Return (X, Y) of the center of cell containing provided text 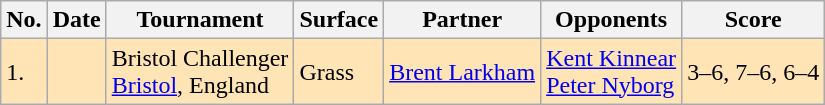
1. (24, 72)
Date (76, 20)
Opponents (612, 20)
Tournament (200, 20)
Partner (462, 20)
Kent Kinnear Peter Nyborg (612, 72)
Bristol ChallengerBristol, England (200, 72)
3–6, 7–6, 6–4 (754, 72)
Brent Larkham (462, 72)
Surface (339, 20)
Score (754, 20)
No. (24, 20)
Grass (339, 72)
